Output the (X, Y) coordinate of the center of the cell containing the given text.  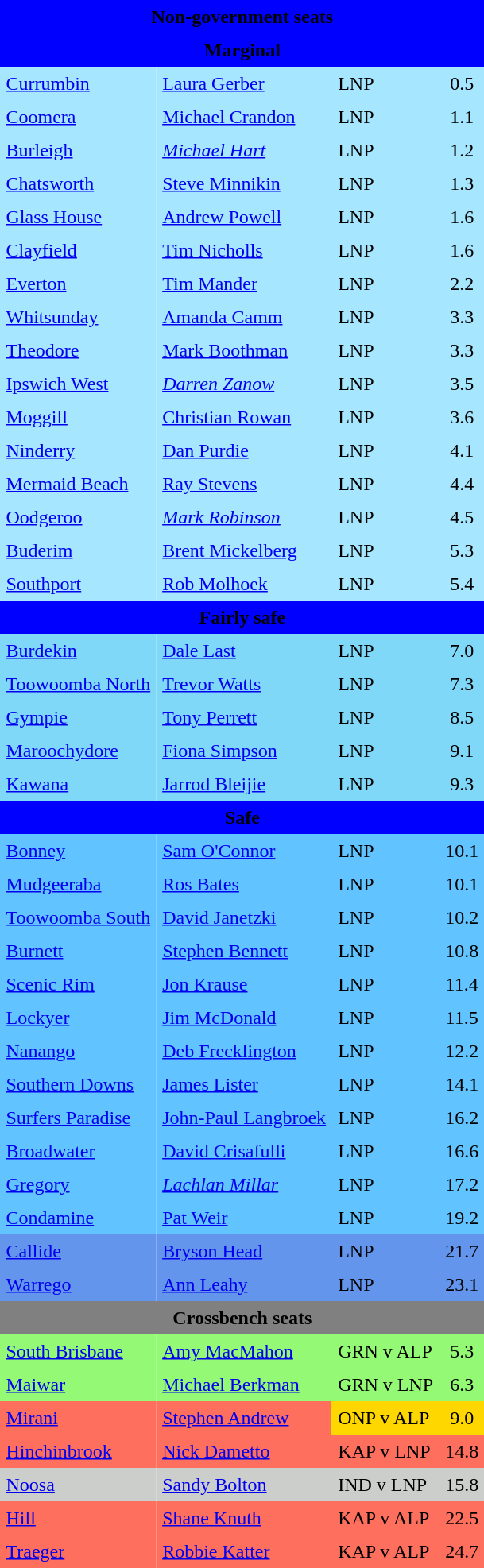
Lachlan Millar (245, 1185)
Stephen Andrew (245, 1419)
Steve Minnikin (245, 184)
Ros Bates (245, 885)
Burleigh (78, 151)
KAP v LNP (386, 1452)
Shane Knuth (245, 1519)
Oodgeroo (78, 518)
Mirani (78, 1419)
GRN v ALP (386, 1352)
Callide (78, 1252)
Buderim (78, 551)
Gympie (78, 718)
Chatsworth (78, 184)
Rob Molhoek (245, 585)
Mark Robinson (245, 518)
Everton (78, 284)
Coomera (78, 118)
Nick Dametto (245, 1452)
Ninderry (78, 451)
Ray Stevens (245, 485)
Moggill (78, 418)
GRN v LNP (386, 1385)
Trevor Watts (245, 685)
Theodore (78, 351)
Bonney (78, 852)
Amanda Camm (245, 318)
Mark Boothman (245, 351)
Southport (78, 585)
David Crisafulli (245, 1152)
Maroochydore (78, 751)
Dan Purdie (245, 451)
Glass House (78, 218)
Darren Zanow (245, 384)
Michael Hart (245, 151)
Toowoomba South (78, 918)
Kawana (78, 785)
Clayfield (78, 251)
Nanango (78, 1052)
Christian Rowan (245, 418)
ONP v ALP (386, 1419)
Currumbin (78, 84)
Jon Krause (245, 985)
Ipswich West (78, 384)
Sam O'Connor (245, 852)
Stephen Bennett (245, 952)
Noosa (78, 1485)
Deb Frecklington (245, 1052)
Maiwar (78, 1385)
Dale Last (245, 651)
Mudgeeraba (78, 885)
Andrew Powell (245, 218)
James Lister (245, 1085)
Hill (78, 1519)
Warrego (78, 1285)
Southern Downs (78, 1085)
Pat Weir (245, 1218)
David Janetzki (245, 918)
Sandy Bolton (245, 1485)
Tim Nicholls (245, 251)
Lockyer (78, 1018)
Michael Crandon (245, 118)
Ann Leahy (245, 1285)
Burdekin (78, 651)
South Brisbane (78, 1352)
Toowoomba North (78, 685)
Bryson Head (245, 1252)
KAP v ALP (386, 1519)
Jim McDonald (245, 1018)
Tim Mander (245, 284)
Mermaid Beach (78, 485)
Michael Berkman (245, 1385)
Amy MacMahon (245, 1352)
Scenic Rim (78, 985)
Burnett (78, 952)
John-Paul Langbroek (245, 1118)
IND v LNP (386, 1485)
Tony Perrett (245, 718)
Laura Gerber (245, 84)
Condamine (78, 1218)
Fiona Simpson (245, 751)
Broadwater (78, 1152)
Whitsunday (78, 318)
Surfers Paradise (78, 1118)
Brent Mickelberg (245, 551)
Gregory (78, 1185)
Jarrod Bleijie (245, 785)
Hinchinbrook (78, 1452)
